Identify which cell holds the provided text, then report its (x, y) central coordinate. 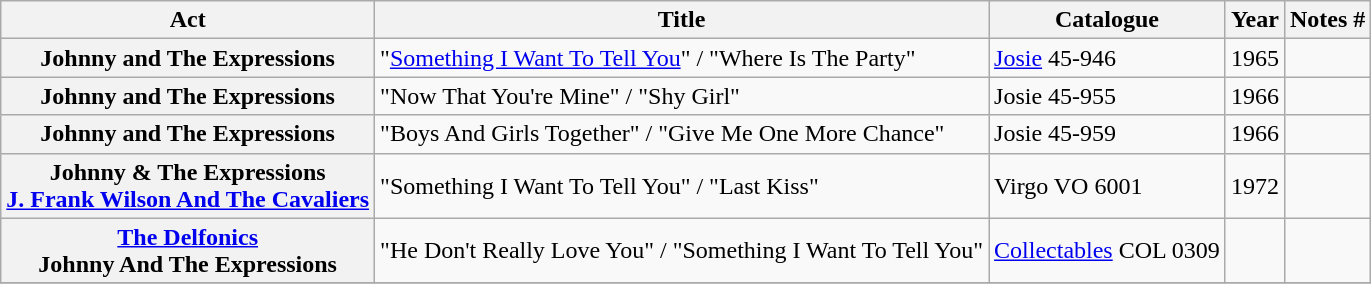
Johnny & The ExpressionsJ. Frank Wilson And The Cavaliers (188, 186)
"Something I Want To Tell You" / "Last Kiss" (682, 186)
"He Don't Really Love You" / "Something I Want To Tell You" (682, 250)
1972 (1254, 186)
Act (188, 20)
Josie 45-946 (1108, 58)
Notes # (1327, 20)
Josie 45-955 (1108, 96)
Title (682, 20)
Year (1254, 20)
"Now That You're Mine" / "Shy Girl" (682, 96)
Virgo VO 6001 (1108, 186)
"Boys And Girls Together" / "Give Me One More Chance" (682, 134)
The DelfonicsJohnny And The Expressions (188, 250)
"Something I Want To Tell You" / "Where Is The Party" (682, 58)
Josie 45-959 (1108, 134)
Catalogue (1108, 20)
1965 (1254, 58)
Collectables COL 0309 (1108, 250)
